Extract the [x, y] coordinate from the center of the cell holding the provided text.  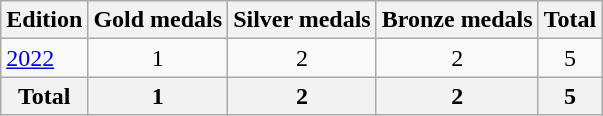
Gold medals [158, 20]
Edition [44, 20]
2022 [44, 58]
Silver medals [302, 20]
Bronze medals [457, 20]
